Capture the cell that displays the provided text and extract its (X, Y) central coordinate. 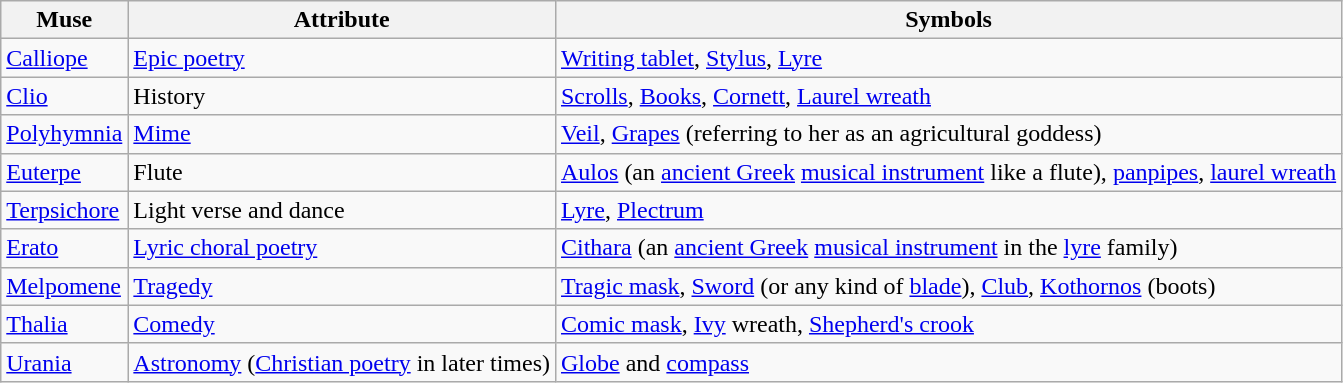
Tragic mask, Sword (or any kind of blade), Club, Kothornos (boots) (948, 286)
Scrolls, Books, Cornett, Laurel wreath (948, 96)
Aulos (an ancient Greek musical instrument like a flute), panpipes, laurel wreath (948, 172)
Terpsichore (64, 210)
Lyre, Plectrum (948, 210)
Globe and compass (948, 362)
Erato (64, 248)
Calliope (64, 58)
Clio (64, 96)
Epic poetry (342, 58)
Attribute (342, 20)
Astronomy (Christian poetry in later times) (342, 362)
Lyric choral poetry (342, 248)
History (342, 96)
Comic mask, Ivy wreath, Shepherd's crook (948, 324)
Urania (64, 362)
Thalia (64, 324)
Veil, Grapes (referring to her as an agricultural goddess) (948, 134)
Euterpe (64, 172)
Muse (64, 20)
Tragedy (342, 286)
Light verse and dance (342, 210)
Polyhymnia (64, 134)
Melpomene (64, 286)
Comedy (342, 324)
Cithara (an ancient Greek musical instrument in the lyre family) (948, 248)
Symbols (948, 20)
Mime (342, 134)
Writing tablet, Stylus, Lyre (948, 58)
Flute (342, 172)
